Pinpoint the cell where the given text exists, returning its (x, y) midpoint coordinate. 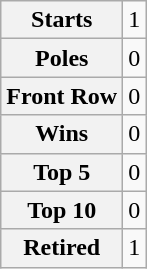
Poles (62, 58)
Starts (62, 20)
Top 5 (62, 172)
Wins (62, 134)
Retired (62, 248)
Top 10 (62, 210)
Front Row (62, 96)
